For the text-containing cell, return its midpoint in [x, y] coordinate format. 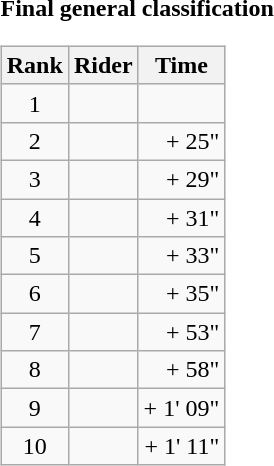
+ 33" [182, 256]
7 [34, 332]
+ 31" [182, 217]
3 [34, 179]
+ 1' 09" [182, 408]
+ 53" [182, 332]
2 [34, 141]
4 [34, 217]
+ 58" [182, 370]
6 [34, 294]
1 [34, 103]
+ 1' 11" [182, 446]
10 [34, 446]
Time [182, 65]
9 [34, 408]
+ 29" [182, 179]
5 [34, 256]
Rank [34, 65]
8 [34, 370]
Rider [103, 65]
+ 35" [182, 294]
+ 25" [182, 141]
